Return [X, Y] of the center of cell containing provided text 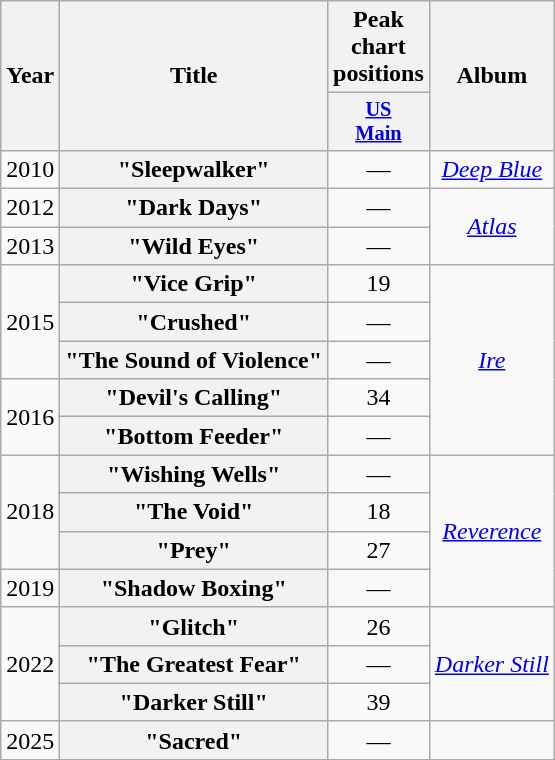
"The Greatest Fear" [194, 664]
"The Sound of Violence" [194, 360]
Peak chart positions [379, 47]
"Dark Days" [194, 208]
"Shadow Boxing" [194, 588]
Year [30, 76]
2018 [30, 512]
USMain [379, 122]
"Vice Grip" [194, 284]
"Wild Eyes" [194, 246]
Title [194, 76]
"Bottom Feeder" [194, 436]
Darker Still [492, 664]
"Prey" [194, 550]
27 [379, 550]
34 [379, 398]
Atlas [492, 227]
2013 [30, 246]
"Devil's Calling" [194, 398]
2010 [30, 169]
19 [379, 284]
2019 [30, 588]
2016 [30, 417]
"Glitch" [194, 626]
2012 [30, 208]
18 [379, 512]
2025 [30, 740]
"The Void" [194, 512]
"Crushed" [194, 322]
Album [492, 76]
"Sleepwalker" [194, 169]
Deep Blue [492, 169]
Reverence [492, 531]
"Darker Still" [194, 702]
26 [379, 626]
2022 [30, 664]
"Sacred" [194, 740]
Ire [492, 360]
"Wishing Wells" [194, 474]
2015 [30, 322]
39 [379, 702]
